Locate the cell with the specified text and output its (x, y) center coordinate. 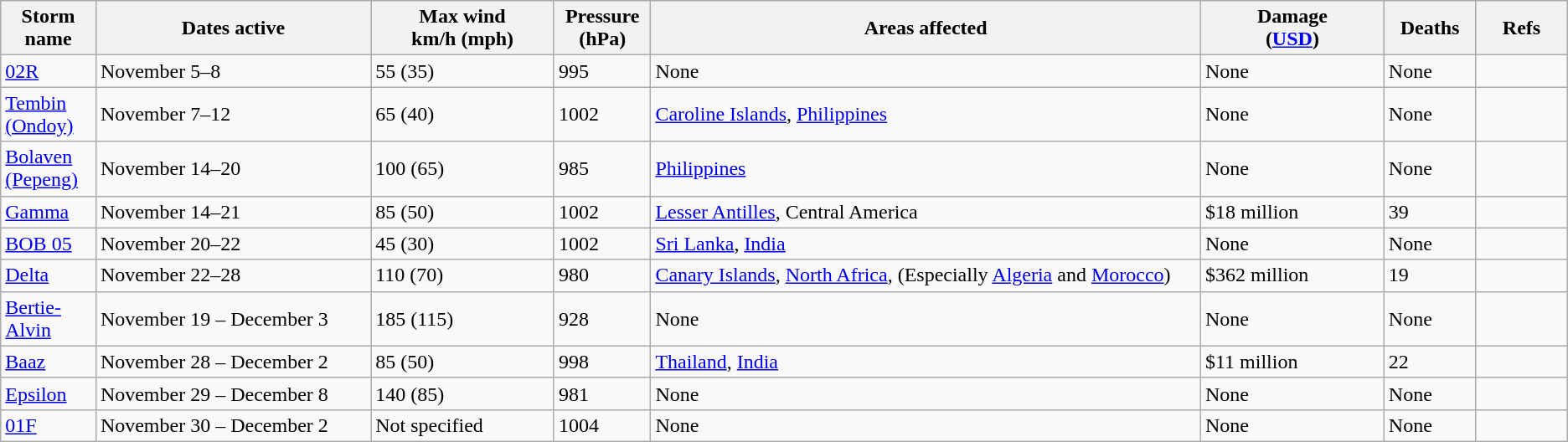
Caroline Islands, Philippines (926, 114)
185 (115) (462, 318)
01F (49, 425)
November 28 – December 2 (233, 362)
Storm name (49, 28)
Damage(USD) (1292, 28)
November 5–8 (233, 71)
140 (85) (462, 393)
Philippines (926, 169)
Epsilon (49, 393)
998 (601, 362)
Areas affected (926, 28)
Deaths (1429, 28)
980 (601, 275)
November 29 – December 8 (233, 393)
928 (601, 318)
Bertie-Alvin (49, 318)
Canary Islands, North Africa, (Especially Algeria and Morocco) (926, 275)
$11 million (1292, 362)
981 (601, 393)
45 (30) (462, 244)
November 19 – December 3 (233, 318)
$362 million (1292, 275)
November 22–28 (233, 275)
Dates active (233, 28)
Lesser Antilles, Central America (926, 212)
BOB 05 (49, 244)
Gamma (49, 212)
985 (601, 169)
Tembin (Ondoy) (49, 114)
110 (70) (462, 275)
November 7–12 (233, 114)
Pressure(hPa) (601, 28)
Thailand, India (926, 362)
19 (1429, 275)
Refs (1522, 28)
Delta (49, 275)
Baaz (49, 362)
Sri Lanka, India (926, 244)
November 14–21 (233, 212)
39 (1429, 212)
1004 (601, 425)
995 (601, 71)
22 (1429, 362)
Not specified (462, 425)
Max windkm/h (mph) (462, 28)
100 (65) (462, 169)
November 20–22 (233, 244)
Bolaven (Pepeng) (49, 169)
November 14–20 (233, 169)
65 (40) (462, 114)
November 30 – December 2 (233, 425)
$18 million (1292, 212)
55 (35) (462, 71)
02R (49, 71)
